Identify which cell holds the provided text, then report its [X, Y] central coordinate. 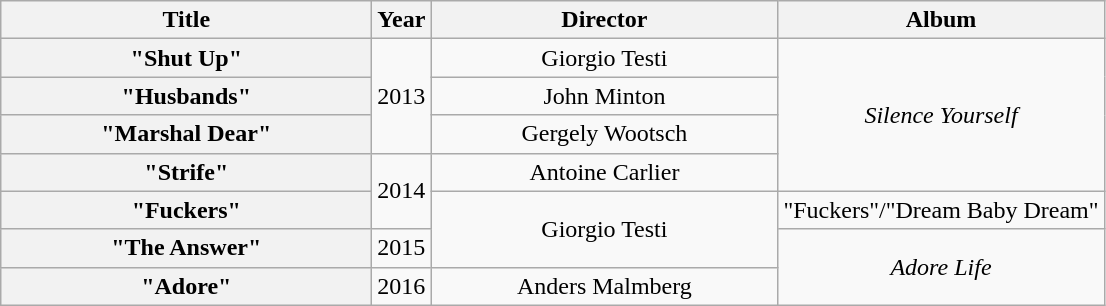
2013 [402, 96]
Adore Life [941, 267]
2014 [402, 191]
Director [604, 20]
Anders Malmberg [604, 286]
"Husbands" [186, 96]
"Marshal Dear" [186, 134]
John Minton [604, 96]
"Strife" [186, 172]
Year [402, 20]
Gergely Wootsch [604, 134]
Silence Yourself [941, 115]
Title [186, 20]
"The Answer" [186, 248]
2016 [402, 286]
"Fuckers" [186, 210]
"Adore" [186, 286]
Antoine Carlier [604, 172]
"Shut Up" [186, 58]
"Fuckers"/"Dream Baby Dream" [941, 210]
2015 [402, 248]
Album [941, 20]
